Identify which cell holds the provided text, then report its (X, Y) central coordinate. 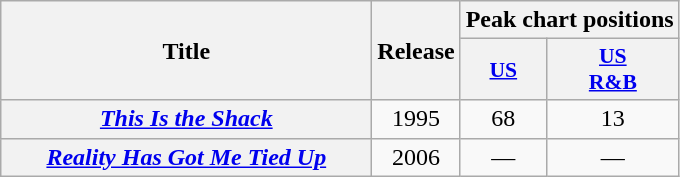
Reality Has Got Me Tied Up (186, 157)
Peak chart positions (570, 20)
2006 (416, 157)
US (503, 70)
68 (503, 119)
USR&B (612, 70)
13 (612, 119)
Release (416, 50)
This Is the Shack (186, 119)
1995 (416, 119)
Title (186, 50)
